Capture the cell that displays the provided text and extract its [X, Y] central coordinate. 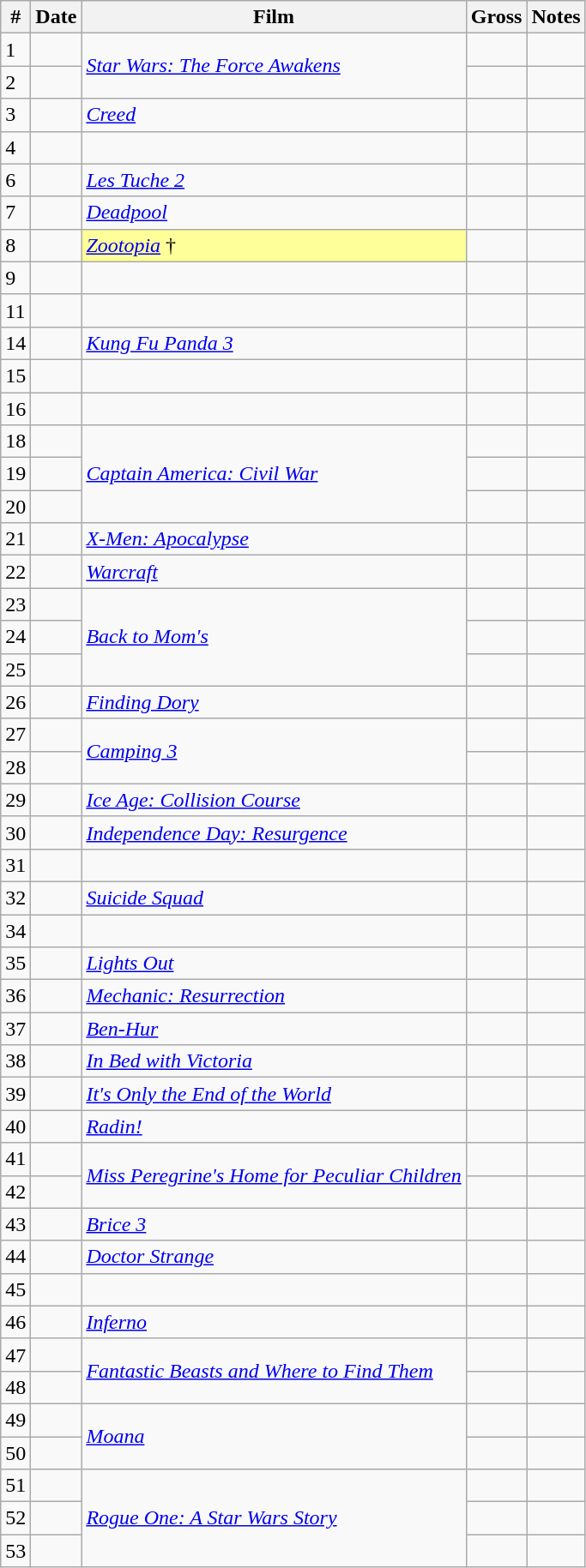
45 [15, 1289]
3 [15, 115]
24 [15, 637]
Les Tuche 2 [274, 180]
Creed [274, 115]
7 [15, 213]
23 [15, 604]
29 [15, 800]
50 [15, 1453]
27 [15, 735]
43 [15, 1224]
38 [15, 1061]
Finding Dory [274, 702]
Camping 3 [274, 751]
30 [15, 832]
20 [15, 507]
Ben-Hur [274, 1029]
8 [15, 245]
# [15, 17]
31 [15, 865]
Back to Mom's [274, 637]
Lights Out [274, 964]
It's Only the End of the World [274, 1094]
42 [15, 1192]
Brice 3 [274, 1224]
14 [15, 343]
46 [15, 1322]
9 [15, 278]
Moana [274, 1436]
Notes [556, 17]
Deadpool [274, 213]
22 [15, 572]
Inferno [274, 1322]
32 [15, 898]
16 [15, 409]
Gross [496, 17]
18 [15, 442]
11 [15, 310]
Radin! [274, 1126]
25 [15, 670]
21 [15, 539]
Rogue One: A Star Wars Story [274, 1518]
Ice Age: Collision Course [274, 800]
35 [15, 964]
52 [15, 1518]
19 [15, 474]
Zootopia † [274, 245]
26 [15, 702]
Star Wars: The Force Awakens [274, 66]
4 [15, 147]
34 [15, 930]
53 [15, 1551]
X-Men: Apocalypse [274, 539]
51 [15, 1486]
15 [15, 375]
Independence Day: Resurgence [274, 832]
49 [15, 1420]
In Bed with Victoria [274, 1061]
36 [15, 996]
40 [15, 1126]
1 [15, 50]
47 [15, 1355]
Mechanic: Resurrection [274, 996]
Miss Peregrine's Home for Peculiar Children [274, 1175]
37 [15, 1029]
48 [15, 1387]
Captain America: Civil War [274, 474]
Suicide Squad [274, 898]
Doctor Strange [274, 1257]
Film [274, 17]
2 [15, 82]
Fantastic Beasts and Where to Find Them [274, 1371]
Warcraft [274, 572]
Kung Fu Panda 3 [274, 343]
Date [57, 17]
41 [15, 1159]
28 [15, 767]
39 [15, 1094]
6 [15, 180]
44 [15, 1257]
